Return the (X, Y) coordinate for the center point of the cell that contains the specified text.  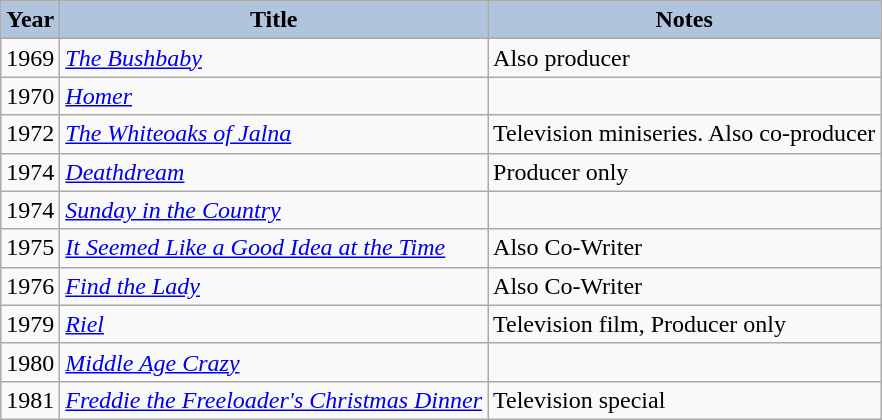
Find the Lady (274, 286)
1972 (30, 134)
1980 (30, 362)
Riel (274, 324)
The Whiteoaks of Jalna (274, 134)
1969 (30, 58)
Year (30, 20)
Deathdream (274, 172)
Title (274, 20)
The Bushbaby (274, 58)
Television film, Producer only (684, 324)
1981 (30, 400)
1979 (30, 324)
Middle Age Crazy (274, 362)
1970 (30, 96)
Notes (684, 20)
It Seemed Like a Good Idea at the Time (274, 248)
Television miniseries. Also co-producer (684, 134)
Television special (684, 400)
1975 (30, 248)
1976 (30, 286)
Homer (274, 96)
Also producer (684, 58)
Sunday in the Country (274, 210)
Freddie the Freeloader's Christmas Dinner (274, 400)
Producer only (684, 172)
